Locate the cell with the specified text and output its (x, y) center coordinate. 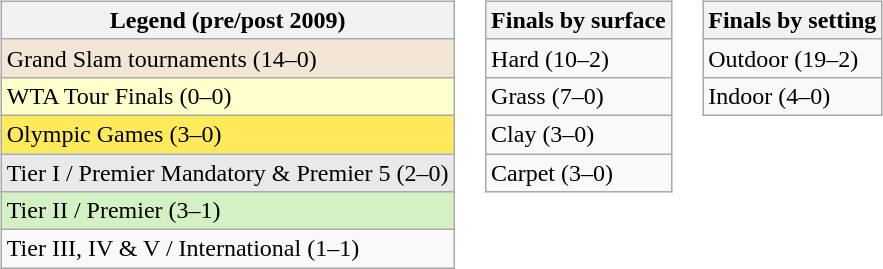
Tier I / Premier Mandatory & Premier 5 (2–0) (228, 173)
Hard (10–2) (579, 58)
Tier II / Premier (3–1) (228, 211)
Finals by setting (792, 20)
Grand Slam tournaments (14–0) (228, 58)
Indoor (4–0) (792, 96)
WTA Tour Finals (0–0) (228, 96)
Olympic Games (3–0) (228, 134)
Legend (pre/post 2009) (228, 20)
Carpet (3–0) (579, 173)
Tier III, IV & V / International (1–1) (228, 249)
Grass (7–0) (579, 96)
Finals by surface (579, 20)
Clay (3–0) (579, 134)
Outdoor (19–2) (792, 58)
